From the cell containing the given text, extract its center point as [x, y] coordinate. 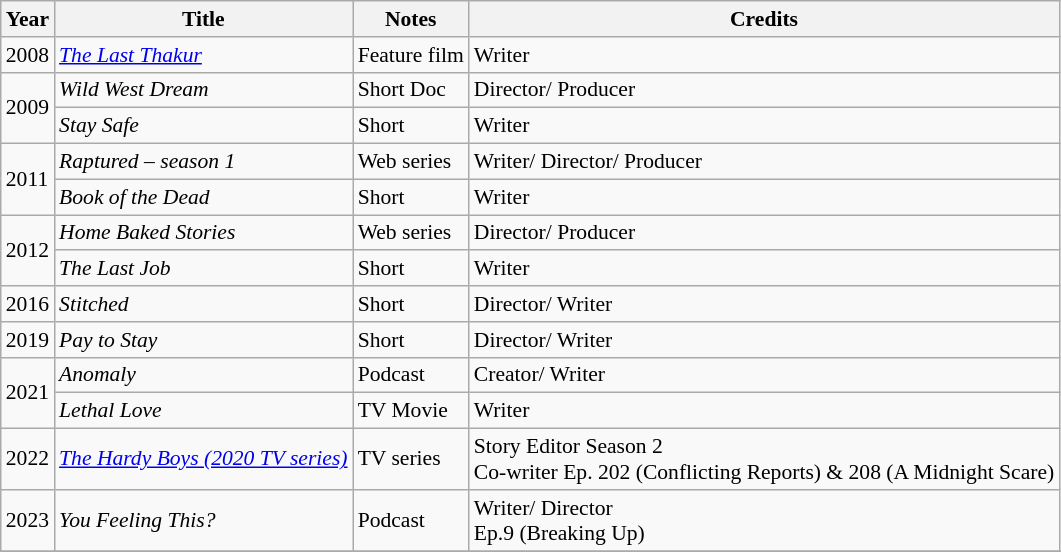
Book of the Dead [204, 197]
Story Editor Season 2Co-writer Ep. 202 (Conflicting Reports) & 208 (A Midnight Scare) [764, 460]
Stay Safe [204, 126]
2016 [28, 304]
The Last Thakur [204, 55]
2008 [28, 55]
Feature film [411, 55]
Writer/ DirectorEp.9 (Breaking Up) [764, 520]
Pay to Stay [204, 340]
2019 [28, 340]
Wild West Dream [204, 90]
2021 [28, 392]
Lethal Love [204, 411]
Home Baked Stories [204, 233]
The Last Job [204, 269]
Credits [764, 19]
2009 [28, 108]
Raptured – season 1 [204, 162]
2012 [28, 250]
2011 [28, 180]
TV Movie [411, 411]
Anomaly [204, 375]
Year [28, 19]
Notes [411, 19]
TV series [411, 460]
Stitched [204, 304]
Creator/ Writer [764, 375]
Title [204, 19]
Writer/ Director/ Producer [764, 162]
The Hardy Boys (2020 TV series) [204, 460]
2023 [28, 520]
2022 [28, 460]
Short Doc [411, 90]
You Feeling This? [204, 520]
